Return the [x, y] coordinate for the center point of the cell that contains the specified text.  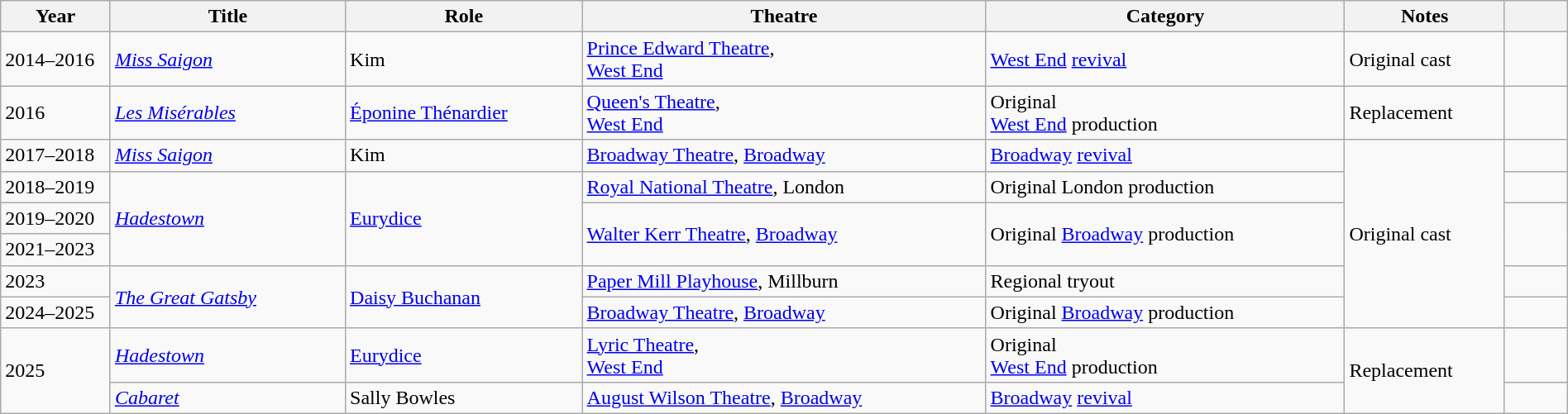
Role [465, 17]
Prince Edward Theatre,West End [784, 59]
Title [227, 17]
Les Misérables [227, 112]
Theatre [784, 17]
Regional tryout [1165, 281]
2023 [56, 281]
2017–2018 [56, 155]
2019–2020 [56, 218]
Éponine Thénardier [465, 112]
Walter Kerr Theatre, Broadway [784, 234]
Royal National Theatre, London [784, 187]
2021–2023 [56, 250]
Lyric Theatre,West End [784, 355]
The Great Gatsby [227, 297]
August Wilson Theatre, Broadway [784, 397]
Paper Mill Playhouse, Millburn [784, 281]
Notes [1425, 17]
2014–2016 [56, 59]
2018–2019 [56, 187]
Original London production [1165, 187]
2016 [56, 112]
Sally Bowles [465, 397]
Daisy Buchanan [465, 297]
Category [1165, 17]
West End revival [1165, 59]
Cabaret [227, 397]
2024–2025 [56, 312]
Queen's Theatre,West End [784, 112]
Year [56, 17]
2025 [56, 370]
